Return the [x, y] coordinate for the center point of the cell that contains the specified text.  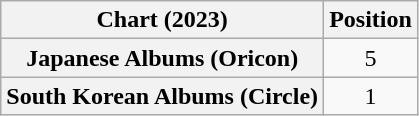
1 [371, 96]
Japanese Albums (Oricon) [162, 58]
South Korean Albums (Circle) [162, 96]
Position [371, 20]
5 [371, 58]
Chart (2023) [162, 20]
